Return the [X, Y] coordinate for the center point of the cell that contains the specified text.  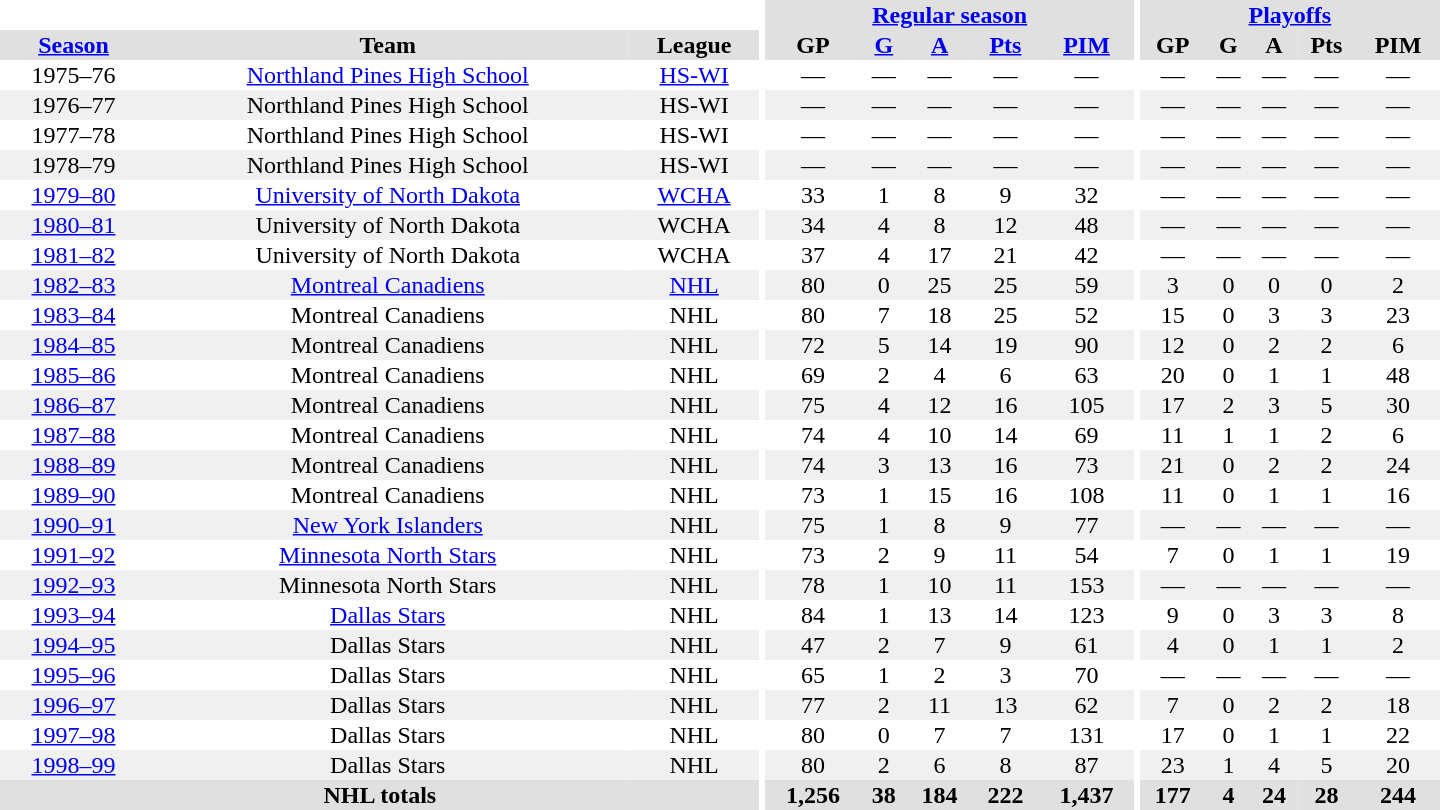
62 [1086, 705]
63 [1086, 375]
1989–90 [74, 495]
131 [1086, 735]
78 [813, 585]
105 [1086, 405]
1994–95 [74, 645]
34 [813, 225]
177 [1173, 795]
1975–76 [74, 75]
87 [1086, 765]
1979–80 [74, 195]
1996–97 [74, 705]
1984–85 [74, 345]
1986–87 [74, 405]
28 [1326, 795]
1,437 [1086, 795]
1991–92 [74, 555]
59 [1086, 285]
70 [1086, 675]
1993–94 [74, 615]
1995–96 [74, 675]
League [694, 45]
33 [813, 195]
42 [1086, 255]
1977–78 [74, 135]
90 [1086, 345]
1987–88 [74, 435]
1981–82 [74, 255]
NHL totals [380, 795]
52 [1086, 315]
22 [1398, 735]
244 [1398, 795]
Season [74, 45]
38 [884, 795]
Team [388, 45]
108 [1086, 495]
47 [813, 645]
184 [940, 795]
1982–83 [74, 285]
65 [813, 675]
Playoffs [1290, 15]
1990–91 [74, 525]
1985–86 [74, 375]
84 [813, 615]
222 [1006, 795]
1997–98 [74, 735]
72 [813, 345]
123 [1086, 615]
Regular season [950, 15]
37 [813, 255]
32 [1086, 195]
1980–81 [74, 225]
New York Islanders [388, 525]
54 [1086, 555]
1978–79 [74, 165]
153 [1086, 585]
1992–93 [74, 585]
30 [1398, 405]
61 [1086, 645]
1983–84 [74, 315]
1,256 [813, 795]
1988–89 [74, 465]
1976–77 [74, 105]
1998–99 [74, 765]
